Identify which cell holds the provided text, then report its [X, Y] central coordinate. 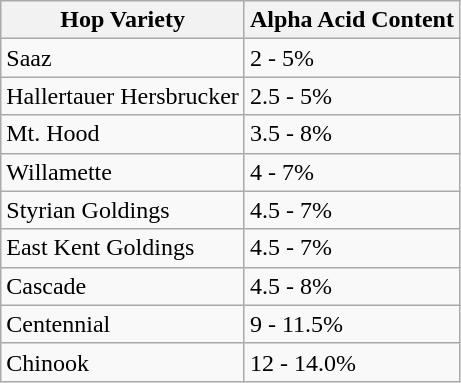
2.5 - 5% [352, 96]
4.5 - 8% [352, 286]
Saaz [123, 58]
9 - 11.5% [352, 324]
East Kent Goldings [123, 248]
Styrian Goldings [123, 210]
Chinook [123, 362]
Mt. Hood [123, 134]
Centennial [123, 324]
Hop Variety [123, 20]
Cascade [123, 286]
12 - 14.0% [352, 362]
Willamette [123, 172]
4 - 7% [352, 172]
2 - 5% [352, 58]
Alpha Acid Content [352, 20]
Hallertauer Hersbrucker [123, 96]
3.5 - 8% [352, 134]
